Locate the cell with the specified text and output its [X, Y] center coordinate. 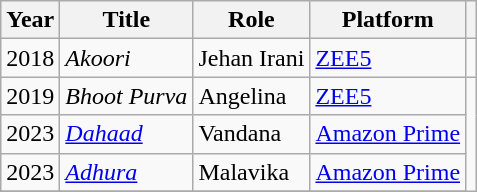
Vandana [252, 134]
Dahaad [126, 134]
Angelina [252, 96]
Title [126, 20]
Year [30, 20]
Adhura [126, 172]
Akoori [126, 58]
Platform [388, 20]
2018 [30, 58]
Malavika [252, 172]
Bhoot Purva [126, 96]
Jehan Irani [252, 58]
2019 [30, 96]
Role [252, 20]
